From the cell containing the given text, extract its center point as (x, y) coordinate. 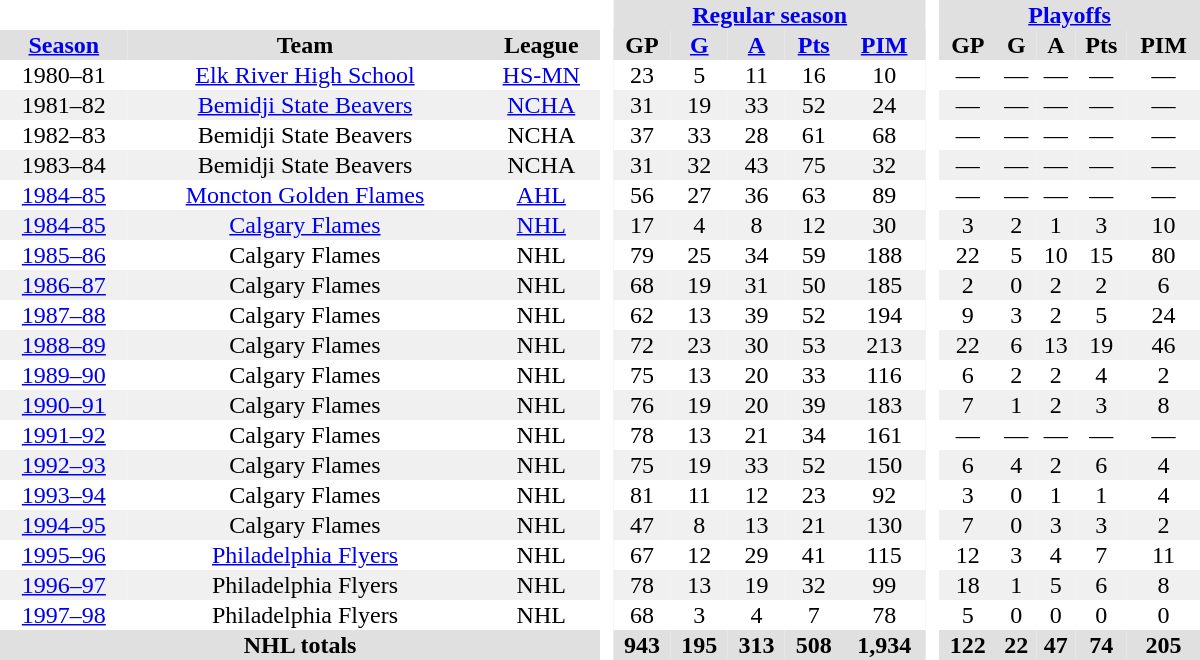
74 (1102, 645)
Moncton Golden Flames (306, 195)
205 (1164, 645)
1981–82 (64, 105)
28 (756, 135)
Team (306, 45)
43 (756, 165)
63 (814, 195)
1986–87 (64, 285)
1987–88 (64, 315)
Elk River High School (306, 75)
1980–81 (64, 75)
50 (814, 285)
Regular season (770, 15)
183 (884, 405)
37 (642, 135)
NHL totals (300, 645)
1985–86 (64, 255)
79 (642, 255)
1995–96 (64, 555)
1,934 (884, 645)
56 (642, 195)
1989–90 (64, 375)
1991–92 (64, 435)
41 (814, 555)
53 (814, 345)
72 (642, 345)
Playoffs (1070, 15)
92 (884, 495)
29 (756, 555)
508 (814, 645)
122 (968, 645)
25 (700, 255)
Season (64, 45)
67 (642, 555)
1997–98 (64, 615)
59 (814, 255)
161 (884, 435)
130 (884, 525)
1988–89 (64, 345)
46 (1164, 345)
9 (968, 315)
213 (884, 345)
1996–97 (64, 585)
99 (884, 585)
League (541, 45)
115 (884, 555)
80 (1164, 255)
81 (642, 495)
1992–93 (64, 465)
116 (884, 375)
313 (756, 645)
89 (884, 195)
27 (700, 195)
15 (1102, 255)
36 (756, 195)
18 (968, 585)
16 (814, 75)
1993–94 (64, 495)
195 (700, 645)
HS-MN (541, 75)
150 (884, 465)
AHL (541, 195)
76 (642, 405)
1983–84 (64, 165)
17 (642, 225)
188 (884, 255)
1990–91 (64, 405)
185 (884, 285)
62 (642, 315)
1994–95 (64, 525)
194 (884, 315)
943 (642, 645)
1982–83 (64, 135)
61 (814, 135)
